From the cell containing the given text, extract its center point as (X, Y) coordinate. 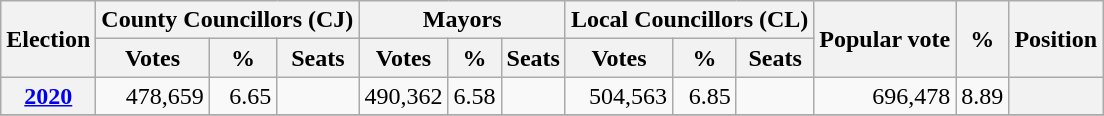
Mayors (462, 20)
2020 (48, 96)
490,362 (404, 96)
504,563 (618, 96)
6.65 (243, 96)
Popular vote (885, 39)
Local Councillors (CL) (689, 20)
6.85 (705, 96)
County Councillors (CJ) (228, 20)
8.89 (982, 96)
696,478 (885, 96)
6.58 (474, 96)
478,659 (152, 96)
Position (1056, 39)
Election (48, 39)
